Capture the cell that displays the provided text and extract its [x, y] central coordinate. 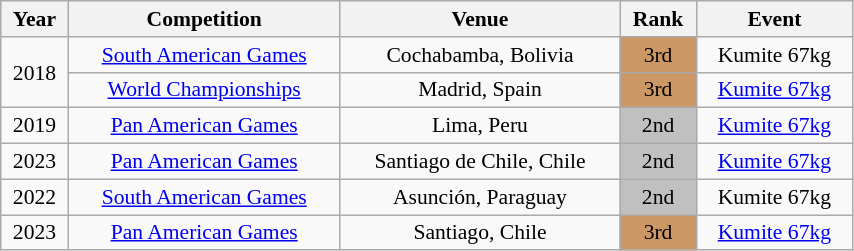
World Championships [204, 90]
Competition [204, 19]
Rank [658, 19]
Cochabamba, Bolivia [480, 55]
Madrid, Spain [480, 90]
Event [774, 19]
2022 [34, 197]
Year [34, 19]
2019 [34, 126]
Santiago, Chile [480, 233]
Venue [480, 19]
Asunción, Paraguay [480, 197]
2018 [34, 72]
Santiago de Chile, Chile [480, 162]
Lima, Peru [480, 126]
